Return the (X, Y) coordinate for the center point of the cell that contains the specified text.  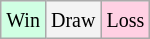
Win (24, 20)
Loss (126, 20)
Draw (72, 20)
